Return the (X, Y) coordinate for the center point of the cell that contains the specified text.  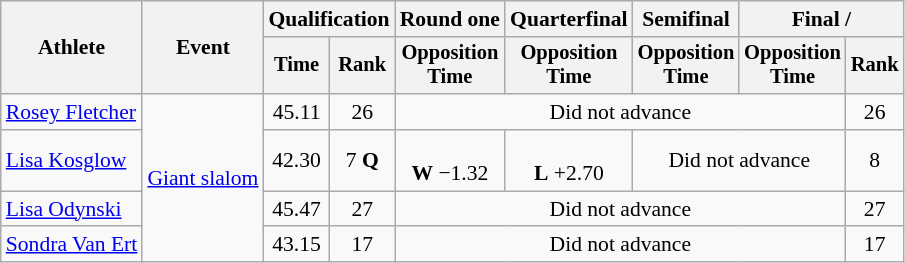
7 Q (362, 160)
Event (202, 48)
Semifinal (686, 19)
Final / (821, 19)
45.11 (296, 112)
Qualification (328, 19)
Athlete (72, 48)
W −1.32 (450, 160)
Giant slalom (202, 178)
Rosey Fletcher (72, 112)
Lisa Kosglow (72, 160)
43.15 (296, 245)
Quarterfinal (569, 19)
L +2.70 (569, 160)
45.47 (296, 209)
Sondra Van Ert (72, 245)
Round one (450, 19)
Lisa Odynski (72, 209)
8 (875, 160)
Time (296, 66)
42.30 (296, 160)
